Search for the cell housing the specified text and yield its (X, Y) center coordinate. 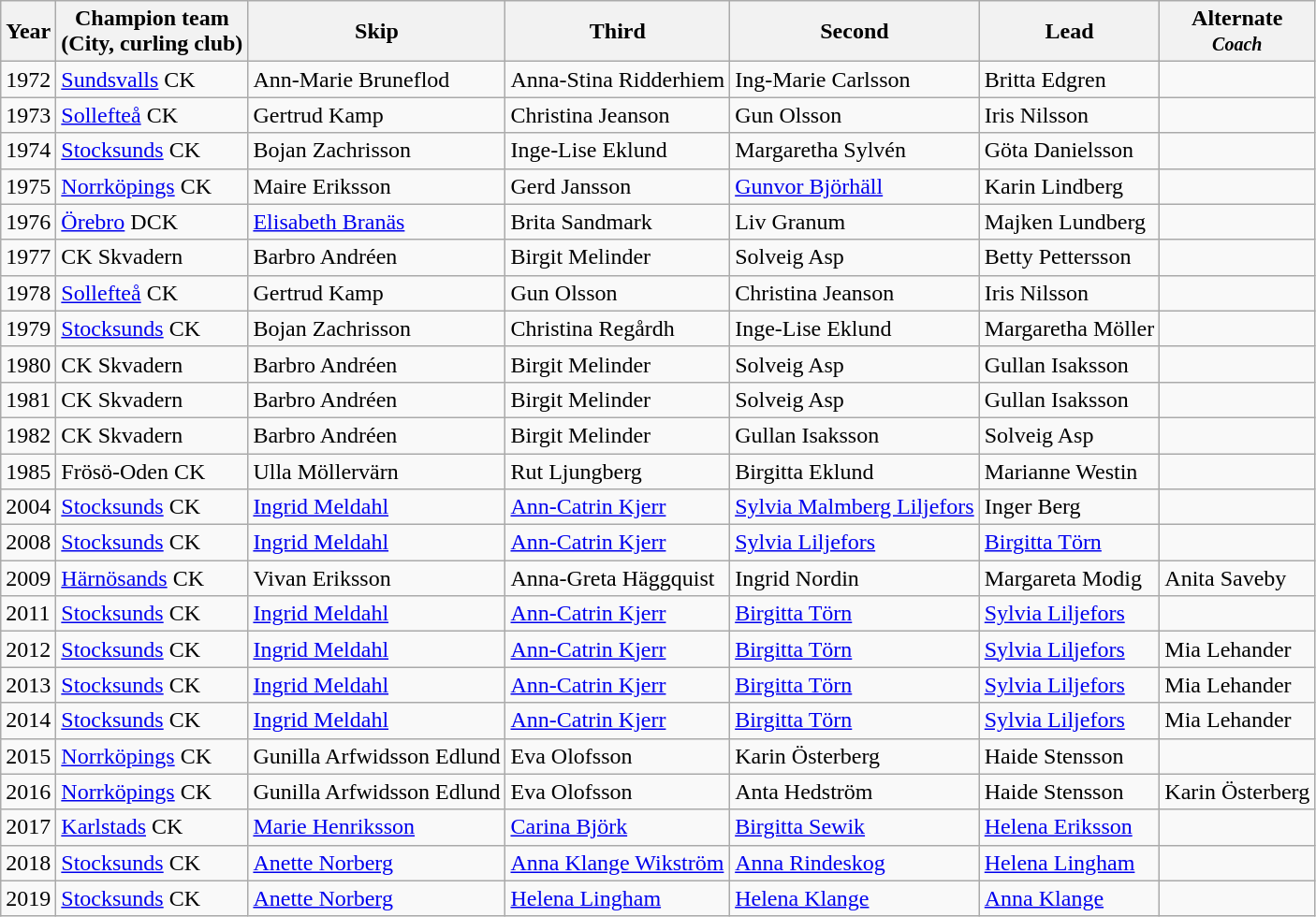
Britta Edgren (1069, 80)
Anta Hedström (855, 792)
2014 (28, 720)
Liv Granum (855, 222)
Anna Klange Wikström (618, 863)
2011 (28, 614)
Margareta Modig (1069, 578)
Ing-Marie Carlsson (855, 80)
2013 (28, 685)
Birgitta Eklund (855, 471)
Sundsvalls CK (152, 80)
Gerd Jansson (618, 186)
Frösö-Oden CK (152, 471)
Vivan Eriksson (376, 578)
Göta Danielsson (1069, 151)
Helena Klange (855, 898)
2016 (28, 792)
2018 (28, 863)
Ingrid Nordin (855, 578)
2012 (28, 649)
1977 (28, 257)
Härnösands CK (152, 578)
2019 (28, 898)
Karlstads CK (152, 827)
Brita Sandmark (618, 222)
Third (618, 32)
1985 (28, 471)
Anna Rindeskog (855, 863)
Ulla Möllervärn (376, 471)
1981 (28, 400)
Sylvia Malmberg Liljefors (855, 507)
Örebro DCK (152, 222)
Carina Björk (618, 827)
1978 (28, 293)
Rut Ljungberg (618, 471)
Ann-Marie Bruneflod (376, 80)
Anna-Stina Ridderhiem (618, 80)
Helena Eriksson (1069, 827)
1972 (28, 80)
Margaretha Sylvén (855, 151)
Margaretha Möller (1069, 328)
Gunvor Björhäll (855, 186)
Elisabeth Branäs (376, 222)
Skip (376, 32)
Majken Lundberg (1069, 222)
AlternateCoach (1237, 32)
Anna-Greta Häggquist (618, 578)
Anita Saveby (1237, 578)
2017 (28, 827)
2008 (28, 543)
Year (28, 32)
Anna Klange (1069, 898)
1980 (28, 364)
Birgitta Sewik (855, 827)
1979 (28, 328)
1973 (28, 115)
Karin Lindberg (1069, 186)
Maire Eriksson (376, 186)
2015 (28, 756)
Christina Regårdh (618, 328)
Marie Henriksson (376, 827)
Marianne Westin (1069, 471)
Lead (1069, 32)
Second (855, 32)
Champion team(City, curling club) (152, 32)
2009 (28, 578)
1975 (28, 186)
1982 (28, 435)
1976 (28, 222)
2004 (28, 507)
Inger Berg (1069, 507)
Betty Pettersson (1069, 257)
1974 (28, 151)
